Output the (x, y) coordinate of the center of the cell containing the given text.  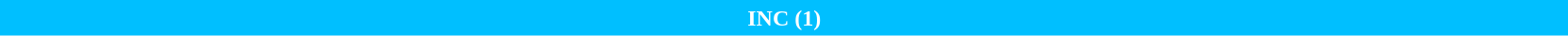
INC (1) (784, 18)
